Return the (x, y) coordinate for the center point of the cell that contains the specified text.  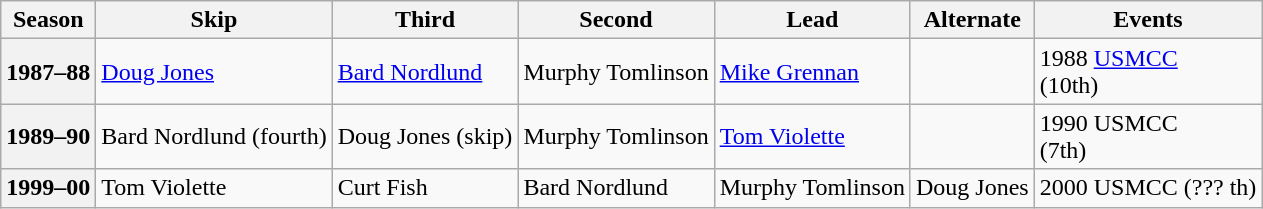
1990 USMCC (7th) (1148, 136)
Third (425, 20)
1987–88 (48, 72)
2000 USMCC (??? th) (1148, 188)
Bard Nordlund (fourth) (214, 136)
Mike Grennan (812, 72)
Curt Fish (425, 188)
Second (616, 20)
Skip (214, 20)
Alternate (972, 20)
Lead (812, 20)
1988 USMCC (10th) (1148, 72)
Doug Jones (skip) (425, 136)
Season (48, 20)
Events (1148, 20)
1989–90 (48, 136)
1999–00 (48, 188)
